Determine the [X, Y] coordinate at the center of the cell enclosing the given text.  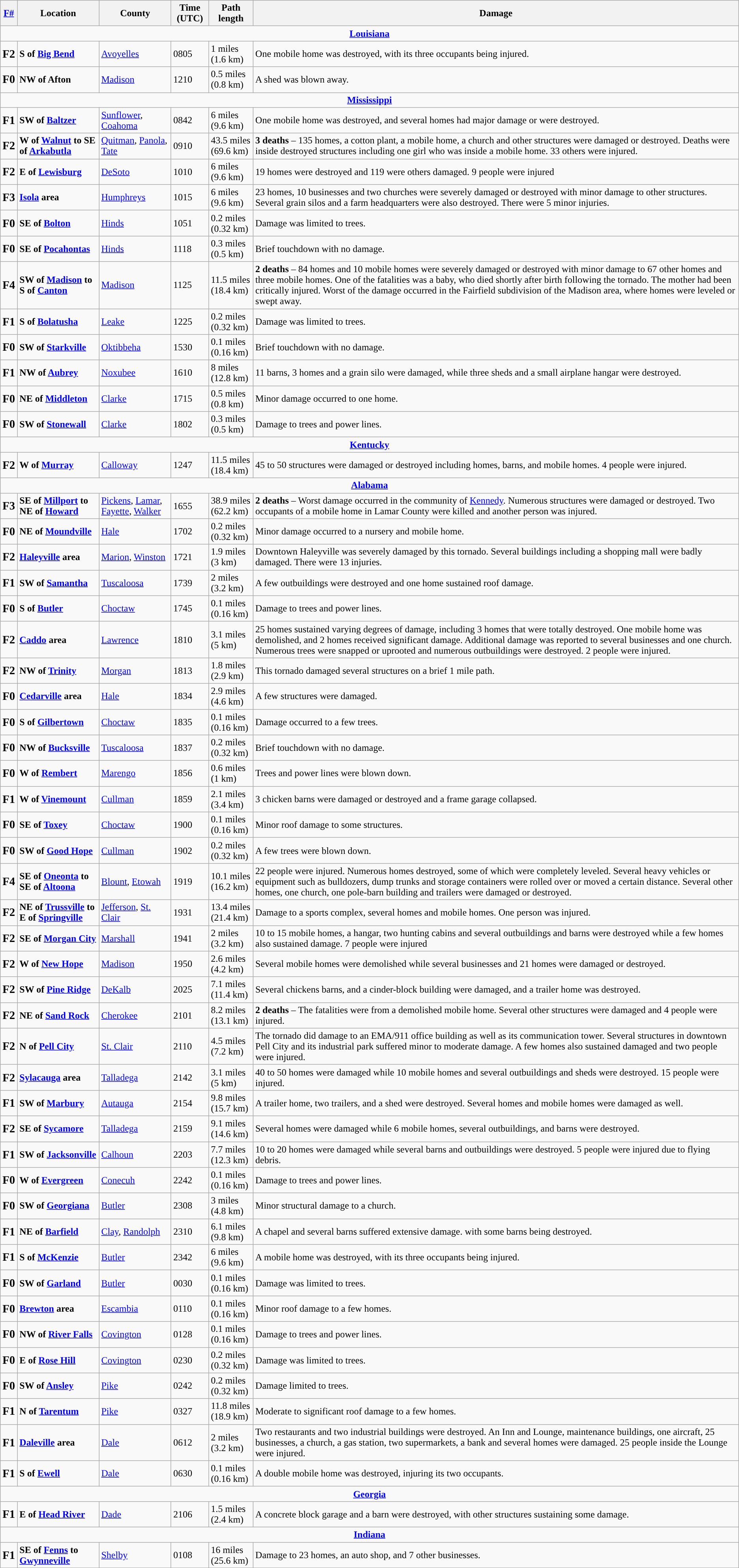
Damage to 23 homes, an auto shop, and 7 other businesses. [496, 1555]
NE of Middleton [58, 399]
SW of Marbury [58, 1103]
SE of Oneonta to SE of Altoona [58, 882]
1859 [189, 799]
2.6 miles (4.2 km) [231, 964]
1.5 miles (2.4 km) [231, 1514]
0910 [189, 146]
A mobile home was destroyed, with its three occupants being injured. [496, 1258]
SW of Baltzer [58, 120]
A few outbuildings were destroyed and one home sustained roof damage. [496, 583]
Damage [496, 13]
Several chickens barns, and a cinder-block building were damaged, and a trailer home was destroyed. [496, 990]
Marengo [135, 773]
NE of Trussville to E of Springville [58, 912]
10 to 20 homes were damaged while several barns and outbuildings were destroyed. 5 people were injured due to flying debris. [496, 1154]
A concrete block garage and a barn were destroyed, with other structures sustaining some damage. [496, 1514]
S of Ewell [58, 1473]
Isola area [58, 197]
Moderate to significant roof damage to a few homes. [496, 1412]
SE of Fenns to Gwynneville [58, 1555]
0128 [189, 1334]
SE of Bolton [58, 223]
1856 [189, 773]
Oktibbeha [135, 348]
2 deaths – The fatalities were from a demolished mobile home. Several other structures were damaged and 4 people were injured. [496, 1015]
1802 [189, 424]
SE of Morgan City [58, 938]
Several mobile homes were demolished while several businesses and 21 homes were damaged or destroyed. [496, 964]
10.1 miles (16.2 km) [231, 882]
W of Vinemount [58, 799]
1941 [189, 938]
Alabama [369, 485]
W of Murray [58, 465]
Damage limited to trees. [496, 1386]
SW of Madison to S of Canton [58, 285]
NE of Moundville [58, 532]
16 miles (25.6 km) [231, 1555]
F# [9, 13]
SE of Sycamore [58, 1129]
Indiana [369, 1534]
Georgia [369, 1494]
11.8 miles (18.9 km) [231, 1412]
Damage occurred to a few trees. [496, 722]
NE of Barfield [58, 1231]
7.1 miles (11.4 km) [231, 990]
1835 [189, 722]
Minor structural damage to a church. [496, 1206]
SW of Georgiana [58, 1206]
Caddo area [58, 639]
2310 [189, 1231]
Pickens, Lamar, Fayette, Walker [135, 506]
Kentucky [369, 445]
13.4 miles (21.4 km) [231, 912]
Noxubee [135, 373]
Escambia [135, 1309]
One mobile home was destroyed, and several homes had major damage or were destroyed. [496, 120]
1834 [189, 696]
W of Walnut to SE of Arkabutla [58, 146]
2242 [189, 1180]
1 miles (1.6 km) [231, 54]
2142 [189, 1077]
A chapel and several barns suffered extensive damage. with some barns being destroyed. [496, 1231]
Mississippi [369, 100]
NE of Sand Rock [58, 1015]
2.9 miles (4.6 km) [231, 696]
1745 [189, 608]
Minor damage occurred to one home. [496, 399]
Cedarville area [58, 696]
2101 [189, 1015]
0805 [189, 54]
SW of Ansley [58, 1386]
43.5 miles (69.6 km) [231, 146]
County [135, 13]
Dade [135, 1514]
SW of Garland [58, 1283]
2159 [189, 1129]
Leake [135, 321]
0108 [189, 1555]
E of Lewisburg [58, 171]
Cherokee [135, 1015]
One mobile home was destroyed, with its three occupants being injured. [496, 54]
S of Gilbertown [58, 722]
Avoyelles [135, 54]
Trees and power lines were blown down. [496, 773]
W of New Hope [58, 964]
Marshall [135, 938]
Minor damage occurred to a nursery and mobile home. [496, 532]
E of Head River [58, 1514]
Calloway [135, 465]
40 to 50 homes were damaged while 10 mobile homes and several outbuildings and sheds were destroyed. 15 people were injured. [496, 1077]
A shed was blown away. [496, 80]
Brewton area [58, 1309]
N of Tarentum [58, 1412]
1210 [189, 80]
S of McKenzie [58, 1258]
1702 [189, 532]
1247 [189, 465]
Haleyville area [58, 557]
9.8 miles (15.7 km) [231, 1103]
Morgan [135, 671]
Calhoun [135, 1154]
SW of Samantha [58, 583]
S of Bolatusha [58, 321]
Downtown Haleyville was severely damaged by this tornado. Several buildings including a shopping mall were badly damaged. There were 13 injuries. [496, 557]
1810 [189, 639]
1.8 miles (2.9 km) [231, 671]
SW of Stonewall [58, 424]
1610 [189, 373]
2308 [189, 1206]
A few structures were damaged. [496, 696]
NW of Bucksville [58, 748]
DeSoto [135, 171]
Daleville area [58, 1442]
45 to 50 structures were damaged or destroyed including homes, barns, and mobile homes. 4 people were injured. [496, 465]
4.5 miles (7.2 km) [231, 1046]
Conecuh [135, 1180]
8.2 miles (13.1 km) [231, 1015]
Lawrence [135, 639]
2025 [189, 990]
SW of Starkville [58, 348]
DeKalb [135, 990]
1051 [189, 223]
2110 [189, 1046]
1919 [189, 882]
Clay, Randolph [135, 1231]
1225 [189, 321]
0030 [189, 1283]
Path length [231, 13]
Autauga [135, 1103]
NW of Trinity [58, 671]
Blount, Etowah [135, 882]
Louisiana [369, 34]
S of Big Bend [58, 54]
NW of Aubrey [58, 373]
0.6 miles (1 km) [231, 773]
SW of Pine Ridge [58, 990]
SW of Jacksonville [58, 1154]
SE of Toxey [58, 825]
Minor roof damage to a few homes. [496, 1309]
Jefferson, St. Clair [135, 912]
Minor roof damage to some structures. [496, 825]
1118 [189, 249]
0242 [189, 1386]
11 barns, 3 homes and a grain silo were damaged, while three sheds and a small airplane hangar were destroyed. [496, 373]
0230 [189, 1360]
1931 [189, 912]
Sunflower, Coahoma [135, 120]
S of Butler [58, 608]
Humphreys [135, 197]
Location [58, 13]
1739 [189, 583]
1015 [189, 197]
This tornado damaged several structures on a brief 1 mile path. [496, 671]
1530 [189, 348]
1902 [189, 851]
1655 [189, 506]
Marion, Winston [135, 557]
9.1 miles (14.6 km) [231, 1129]
N of Pell City [58, 1046]
Quitman, Panola, Tate [135, 146]
2106 [189, 1514]
A few trees were blown down. [496, 851]
1837 [189, 748]
Time (UTC) [189, 13]
2154 [189, 1103]
W of Rembert [58, 773]
0612 [189, 1442]
1900 [189, 825]
0842 [189, 120]
3 miles (4.8 km) [231, 1206]
E of Rose Hill [58, 1360]
SW of Good Hope [58, 851]
19 homes were destroyed and 119 were others damaged. 9 people were injured [496, 171]
0110 [189, 1309]
0630 [189, 1473]
1.9 miles (3 km) [231, 557]
NW of Afton [58, 80]
SE of Millport to NE of Howard [58, 506]
1010 [189, 171]
1715 [189, 399]
1721 [189, 557]
Sylacauga area [58, 1077]
SE of Pocahontas [58, 249]
1950 [189, 964]
2342 [189, 1258]
6.1 miles (9.8 km) [231, 1231]
2.1 miles (3.4 km) [231, 799]
Several homes were damaged while 6 mobile homes, several outbuildings, and barns were destroyed. [496, 1129]
Shelby [135, 1555]
2203 [189, 1154]
W of Evergreen [58, 1180]
1125 [189, 285]
Damage to a sports complex, several homes and mobile homes. One person was injured. [496, 912]
NW of River Falls [58, 1334]
7.7 miles (12.3 km) [231, 1154]
8 miles (12.8 km) [231, 373]
3 chicken barns were damaged or destroyed and a frame garage collapsed. [496, 799]
A double mobile home was destroyed, injuring its two occupants. [496, 1473]
0327 [189, 1412]
A trailer home, two trailers, and a shed were destroyed. Several homes and mobile homes were damaged as well. [496, 1103]
38.9 miles (62.2 km) [231, 506]
St. Clair [135, 1046]
1813 [189, 671]
